Determine the [X, Y] coordinate at the center of the cell enclosing the given text.  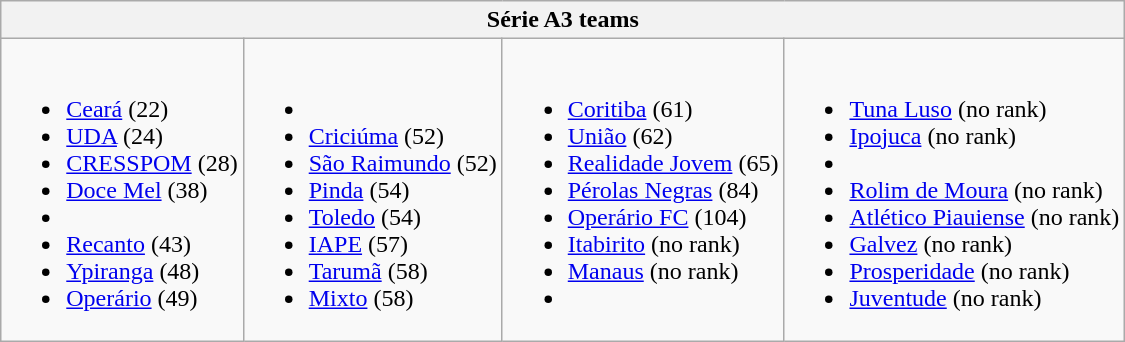
Criciúma (52) São Raimundo (52) Pinda (54) Toledo (54) IAPE (57) Tarumã (58) Mixto (58) [372, 190]
Coritiba (61) União (62) Realidade Jovem (65) Pérolas Negras (84) Operário FC (104) Itabirito (no rank) Manaus (no rank) [643, 190]
Série A3 teams [563, 20]
Ceará (22) UDA (24) CRESSPOM (28) Doce Mel (38) Recanto (43) Ypiranga (48) Operário (49) [122, 190]
